Capture the cell that displays the provided text and extract its (x, y) central coordinate. 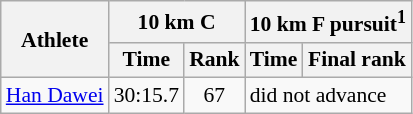
67 (214, 96)
did not advance (328, 96)
Han Dawei (55, 96)
10 km F pursuit1 (328, 22)
Rank (214, 60)
10 km C (177, 22)
Final rank (357, 60)
Athlete (55, 40)
30:15.7 (146, 96)
